Locate the cell with the specified text and output its (X, Y) center coordinate. 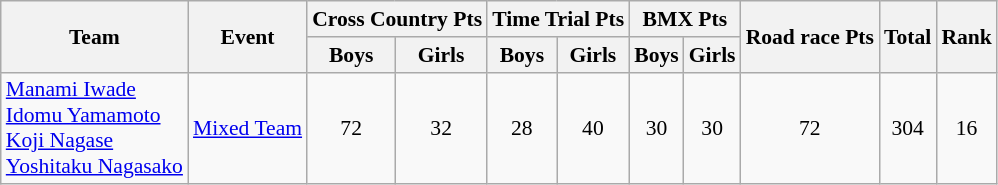
40 (594, 128)
16 (966, 128)
Mixed Team (248, 128)
Cross Country Pts (397, 19)
Time Trial Pts (558, 19)
Road race Pts (810, 36)
28 (522, 128)
Rank (966, 36)
BMX Pts (684, 19)
32 (441, 128)
Team (94, 36)
Total (908, 36)
Manami IwadeIdomu YamamotoKoji NagaseYoshitaku Nagasako (94, 128)
304 (908, 128)
Event (248, 36)
